Detect which cell encompasses the target text, then output its [x, y] center coordinate. 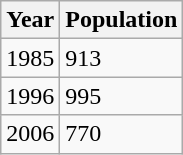
1985 [30, 58]
Year [30, 20]
913 [122, 58]
1996 [30, 96]
770 [122, 134]
995 [122, 96]
Population [122, 20]
2006 [30, 134]
